For the text-containing cell, return its midpoint in (X, Y) coordinate format. 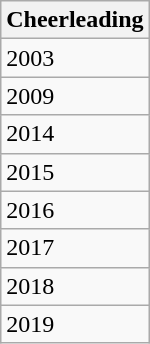
2016 (75, 210)
2003 (75, 58)
2014 (75, 134)
2019 (75, 324)
Cheerleading (75, 20)
2015 (75, 172)
2018 (75, 286)
2017 (75, 248)
2009 (75, 96)
